Find where the given text appears and provide that cell's center as [x, y] coordinate. 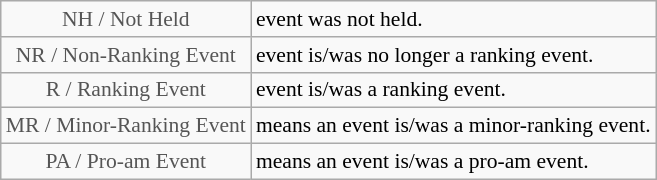
NR / Non-Ranking Event [126, 55]
MR / Minor-Ranking Event [126, 126]
event is/was a ranking event. [454, 90]
NH / Not Held [126, 19]
means an event is/was a minor-ranking event. [454, 126]
event was not held. [454, 19]
PA / Pro-am Event [126, 162]
R / Ranking Event [126, 90]
event is/was no longer a ranking event. [454, 55]
means an event is/was a pro-am event. [454, 162]
